Extract the [x, y] coordinate from the center of the cell holding the provided text.  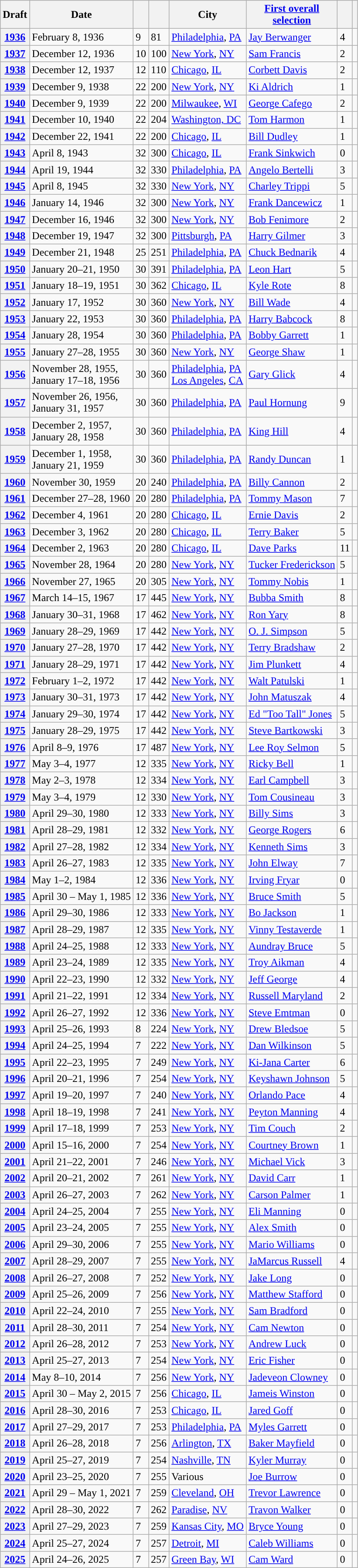
1947 [15, 219]
1939 [15, 87]
1978 [15, 780]
1955 [15, 352]
2007 [15, 1261]
George Cafego [291, 103]
Dan Wilkinson [291, 1045]
10 [141, 54]
April 27–29, 2023 [82, 1526]
January 29–30, 1974 [82, 714]
Kansas City, MO [208, 1526]
April 26–27, 1983 [82, 863]
1937 [15, 54]
1980 [15, 814]
2017 [15, 1427]
April 23–24, 1989 [82, 963]
April 22–23, 1995 [82, 1062]
1979 [15, 797]
Terry Bradshaw [291, 648]
Angelo Bertelli [291, 169]
2006 [15, 1244]
1960 [15, 482]
222 [159, 1045]
Bob Fenimore [291, 219]
Ernie Davis [291, 515]
Jay Berwanger [291, 37]
1986 [15, 913]
April 23–25, 2020 [82, 1477]
Irving Fryar [291, 880]
1989 [15, 963]
December 2, 1957,January 28, 1958 [82, 431]
April 21–22, 1991 [82, 996]
Orlando Pace [291, 1095]
1963 [15, 532]
2008 [15, 1277]
1956 [15, 375]
Alex Smith [291, 1228]
April 19–20, 1997 [82, 1095]
April 26–28, 2018 [82, 1443]
Various [208, 1477]
January 28, 1954 [82, 335]
81 [159, 37]
April 20–21, 2002 [82, 1178]
1993 [15, 1029]
1948 [15, 236]
1988 [15, 946]
1957 [15, 402]
November 27, 1965 [82, 581]
Dave Parks [291, 548]
April 25–27, 2013 [82, 1361]
1949 [15, 253]
JaMarcus Russell [291, 1261]
Bryce Young [291, 1526]
November 28, 1964 [82, 565]
John Elway [291, 863]
April 30 – May 2, 2015 [82, 1394]
April 19, 1944 [82, 169]
1983 [15, 863]
2018 [15, 1443]
1985 [15, 896]
110 [159, 70]
April 26–27, 2003 [82, 1195]
Sam Bradford [291, 1311]
Jadeveon Clowney [291, 1377]
2021 [15, 1493]
1938 [15, 70]
Philadelphia, PALos Angeles, CA [208, 375]
Milwaukee, WI [208, 103]
April 25–26, 2009 [82, 1294]
1961 [15, 498]
1984 [15, 880]
1981 [15, 830]
Washington, DC [208, 120]
1967 [15, 598]
Jameis Winston [291, 1394]
Andrew Luck [291, 1344]
Lee Roy Selmon [291, 747]
2012 [15, 1344]
Pittsburgh, PA [208, 236]
January 17, 1952 [82, 302]
May 2–3, 1978 [82, 780]
Gary Glick [291, 375]
2002 [15, 1178]
11 [345, 548]
February 8, 1936 [82, 37]
2025 [15, 1559]
Bo Jackson [291, 913]
2016 [15, 1410]
2010 [15, 1311]
224 [159, 1029]
1936 [15, 37]
2011 [15, 1327]
Bobby Garrett [291, 335]
Aundray Bruce [291, 946]
April 28–29, 1987 [82, 929]
George Rogers [291, 830]
David Carr [291, 1178]
April 17–18, 1999 [82, 1129]
1977 [15, 764]
January 30–31, 1973 [82, 697]
391 [159, 269]
1959 [15, 459]
Charley Trippi [291, 186]
Troy Aikman [291, 963]
Vinny Testaverde [291, 929]
Billy Sims [291, 814]
December 4, 1961 [82, 515]
January 18–19, 1951 [82, 286]
2001 [15, 1162]
1944 [15, 169]
Tim Couch [291, 1129]
February 1–2, 1972 [82, 681]
Sam Francis [291, 54]
Keyshawn Johnson [291, 1079]
O. J. Simpson [291, 631]
December 12, 1936 [82, 54]
Paul Hornung [291, 402]
April 29–30, 1980 [82, 814]
December 12, 1937 [82, 70]
December 19, 1947 [82, 236]
Cleveland, OH [208, 1493]
Carson Palmer [291, 1195]
April 26–27, 1992 [82, 1012]
Eli Manning [291, 1211]
1998 [15, 1112]
261 [159, 1178]
2009 [15, 1294]
2020 [15, 1477]
2015 [15, 1394]
252 [159, 1277]
December 10, 1940 [82, 120]
1982 [15, 847]
Kyler Murray [291, 1460]
May 3–4, 1979 [82, 797]
December 22, 1941 [82, 136]
Baker Mayfield [291, 1443]
December 9, 1938 [82, 87]
Bruce Smith [291, 896]
Harry Babcock [291, 319]
Ricky Bell [291, 764]
2000 [15, 1145]
1951 [15, 286]
1995 [15, 1062]
Ki Aldrich [291, 87]
April 30 – May 1, 1985 [82, 896]
April 29–30, 2006 [82, 1244]
Arlington, TX [208, 1443]
2014 [15, 1377]
Jake Long [291, 1277]
Earl Campbell [291, 780]
1946 [15, 203]
1950 [15, 269]
445 [159, 598]
April 8–9, 1976 [82, 747]
April 28–30, 2011 [82, 1327]
November 28, 1955,January 17–18, 1956 [82, 375]
1943 [15, 153]
Terry Baker [291, 532]
Billy Cannon [291, 482]
Chuck Bednarik [291, 253]
Ron Yary [291, 615]
Peyton Manning [291, 1112]
April 24–25, 1988 [82, 946]
April 28–30, 2022 [82, 1510]
January 30–31, 1968 [82, 615]
Randy Duncan [291, 459]
2003 [15, 1195]
May 1–2, 1984 [82, 880]
1968 [15, 615]
Kenneth Sims [291, 847]
Caleb Williams [291, 1543]
April 27–29, 2017 [82, 1427]
Jeff George [291, 979]
December 3, 1962 [82, 532]
Steve Bartkowski [291, 730]
December 1, 1958,January 21, 1959 [82, 459]
204 [159, 120]
January 14, 1946 [82, 203]
1962 [15, 515]
Matthew Stafford [291, 1294]
January 27–28, 1970 [82, 648]
1964 [15, 548]
1970 [15, 648]
December 27–28, 1960 [82, 498]
November 30, 1959 [82, 482]
City [208, 15]
March 14–15, 1967 [82, 598]
Frank Sinkwich [291, 153]
1952 [15, 302]
April 26–27, 2008 [82, 1277]
First overall selection [291, 15]
1990 [15, 979]
1969 [15, 631]
487 [159, 747]
April 23–24, 2005 [82, 1228]
April 24–25, 1994 [82, 1045]
January 22, 1953 [82, 319]
Cam Newton [291, 1327]
241 [159, 1112]
Bill Dudley [291, 136]
1942 [15, 136]
April 8, 1945 [82, 186]
January 28–29, 1975 [82, 730]
25 [141, 253]
May 3–4, 1977 [82, 764]
April 28–30, 2016 [82, 1410]
2004 [15, 1211]
Jim Plunkett [291, 664]
January 27–28, 1955 [82, 352]
Kyle Rote [291, 286]
April 25–27, 2019 [82, 1460]
1953 [15, 319]
1973 [15, 697]
April 26–28, 2012 [82, 1344]
1972 [15, 681]
1991 [15, 996]
Tommy Mason [291, 498]
2019 [15, 1460]
November 26, 1956,January 31, 1957 [82, 402]
April 24–26, 2025 [82, 1559]
2022 [15, 1510]
Tom Harmon [291, 120]
1958 [15, 431]
Detroit, MI [208, 1543]
Green Bay, WI [208, 1559]
April 8, 1943 [82, 153]
1954 [15, 335]
Mario Williams [291, 1244]
Travon Walker [291, 1510]
1945 [15, 186]
Courtney Brown [291, 1145]
Russell Maryland [291, 996]
December 2, 1963 [82, 548]
January 28–29, 1971 [82, 664]
Drew Bledsoe [291, 1029]
April 18–19, 1998 [82, 1112]
1996 [15, 1079]
April 24–25, 2004 [82, 1211]
Jared Goff [291, 1410]
Myles Garrett [291, 1427]
362 [159, 286]
April 22–24, 2010 [82, 1311]
Joe Burrow [291, 1477]
1999 [15, 1129]
246 [159, 1162]
Paradise, NV [208, 1510]
April 29–30, 1986 [82, 913]
April 21–22, 2001 [82, 1162]
Frank Dancewicz [291, 203]
Draft [15, 15]
John Matuszak [291, 697]
April 20–21, 1996 [82, 1079]
2005 [15, 1228]
Ed "Too Tall" Jones [291, 714]
1994 [15, 1045]
Cam Ward [291, 1559]
April 28–29, 2007 [82, 1261]
2023 [15, 1526]
December 9, 1939 [82, 103]
December 21, 1948 [82, 253]
249 [159, 1062]
462 [159, 615]
Tommy Nobis [291, 581]
Steve Emtman [291, 1012]
George Shaw [291, 352]
1987 [15, 929]
251 [159, 253]
1992 [15, 1012]
Ki-Jana Carter [291, 1062]
Leon Hart [291, 269]
Date [82, 15]
1976 [15, 747]
January 28–29, 1969 [82, 631]
2013 [15, 1361]
Eric Fisher [291, 1361]
1941 [15, 120]
April 29 – May 1, 2021 [82, 1493]
Bubba Smith [291, 598]
King Hill [291, 431]
Nashville, TN [208, 1460]
Trevor Lawrence [291, 1493]
100 [159, 54]
Harry Gilmer [291, 236]
Tucker Frederickson [291, 565]
April 25–26, 1993 [82, 1029]
1971 [15, 664]
April 27–28, 1982 [82, 847]
305 [159, 581]
December 16, 1946 [82, 219]
April 25–27, 2024 [82, 1543]
Bill Wade [291, 302]
April 28–29, 1981 [82, 830]
1966 [15, 581]
April 15–16, 2000 [82, 1145]
Michael Vick [291, 1162]
Corbett Davis [291, 70]
1974 [15, 714]
1940 [15, 103]
1997 [15, 1095]
April 22–23, 1990 [82, 979]
January 20–21, 1950 [82, 269]
Tom Cousineau [291, 797]
Walt Patulski [291, 681]
2024 [15, 1543]
1975 [15, 730]
May 8–10, 2014 [82, 1377]
1965 [15, 565]
